Find where the given text appears and provide that cell's center as (x, y) coordinate. 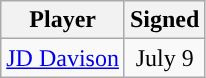
Signed (164, 20)
JD Davison (63, 58)
July 9 (164, 58)
Player (63, 20)
